Determine the (X, Y) coordinate at the center of the cell enclosing the given text.  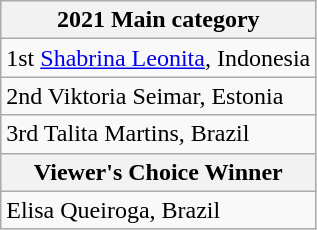
3rd Talita Martins, Brazil (158, 134)
Viewer's Choice Winner (158, 172)
2nd Viktoria Seimar, Estonia (158, 96)
Elisa Queiroga, Brazil (158, 210)
1st Shabrina Leonita, Indonesia (158, 58)
2021 Main category (158, 20)
